Find where the given text appears and provide that cell's center as [X, Y] coordinate. 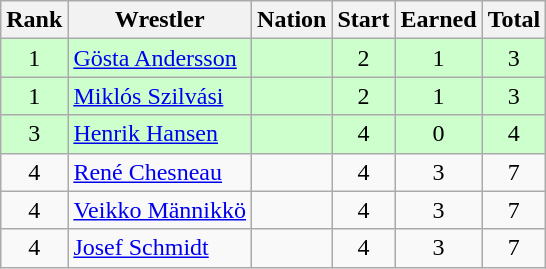
Miklós Szilvási [160, 96]
Nation [292, 20]
Veikko Männikkö [160, 210]
Gösta Andersson [160, 58]
Rank [34, 20]
Wrestler [160, 20]
Earned [438, 20]
Henrik Hansen [160, 134]
Total [514, 20]
Josef Schmidt [160, 248]
0 [438, 134]
René Chesneau [160, 172]
Start [364, 20]
